For the text-containing cell, return its midpoint in [x, y] coordinate format. 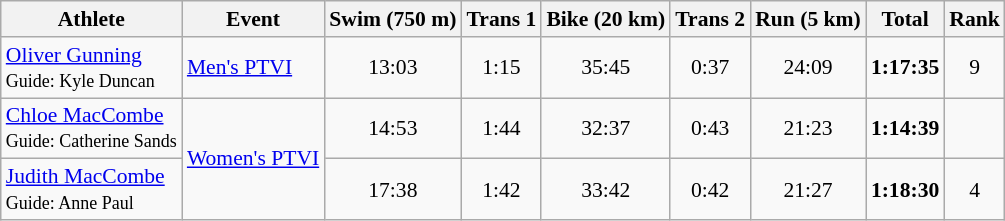
17:38 [392, 190]
33:42 [606, 190]
Event [253, 19]
Chloe MacCombeGuide: Catherine Sands [92, 128]
1:15 [501, 68]
14:53 [392, 128]
1:44 [501, 128]
Women's PTVI [253, 159]
1:14:39 [905, 128]
Trans 2 [710, 19]
Trans 1 [501, 19]
Judith MacCombeGuide: Anne Paul [92, 190]
1:17:35 [905, 68]
Rank [974, 19]
Total [905, 19]
4 [974, 190]
1:42 [501, 190]
Run (5 km) [808, 19]
1:18:30 [905, 190]
Swim (750 m) [392, 19]
35:45 [606, 68]
Athlete [92, 19]
Oliver GunningGuide: Kyle Duncan [92, 68]
0:37 [710, 68]
Bike (20 km) [606, 19]
21:27 [808, 190]
9 [974, 68]
32:37 [606, 128]
Men's PTVI [253, 68]
13:03 [392, 68]
24:09 [808, 68]
21:23 [808, 128]
0:42 [710, 190]
0:43 [710, 128]
